Locate the cell with the specified text and output its (X, Y) center coordinate. 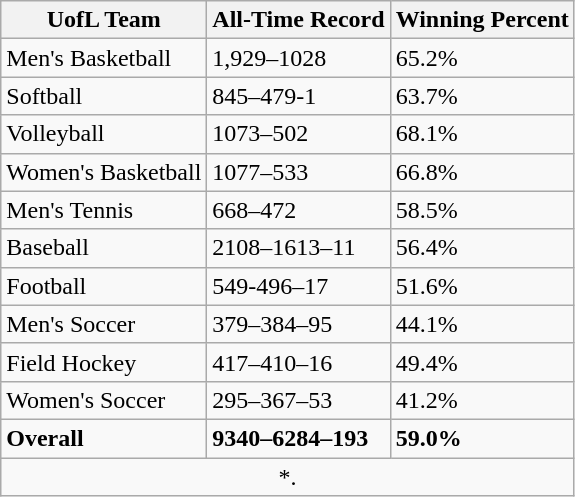
59.0% (482, 438)
Women's Basketball (104, 172)
845–479-1 (298, 96)
2108–1613–11 (298, 248)
*. (288, 477)
Softball (104, 96)
Volleyball (104, 134)
51.6% (482, 286)
56.4% (482, 248)
379–384–95 (298, 324)
Men's Basketball (104, 58)
9340–6284–193 (298, 438)
Men's Soccer (104, 324)
1,929–1028 (298, 58)
41.2% (482, 400)
49.4% (482, 362)
66.8% (482, 172)
68.1% (482, 134)
668–472 (298, 210)
63.7% (482, 96)
1073–502 (298, 134)
295–367–53 (298, 400)
417–410–16 (298, 362)
65.2% (482, 58)
Baseball (104, 248)
1077–533 (298, 172)
Football (104, 286)
Overall (104, 438)
44.1% (482, 324)
All-Time Record (298, 20)
Women's Soccer (104, 400)
Winning Percent (482, 20)
Field Hockey (104, 362)
UofL Team (104, 20)
Men's Tennis (104, 210)
58.5% (482, 210)
549-496–17 (298, 286)
